Determine the [X, Y] coordinate at the center of the cell enclosing the given text.  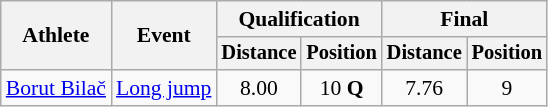
Event [164, 36]
Final [464, 19]
8.00 [258, 88]
Borut Bilač [56, 88]
Long jump [164, 88]
10 Q [341, 88]
Qualification [298, 19]
Athlete [56, 36]
9 [507, 88]
7.76 [424, 88]
